Search for the cell housing the specified text and yield its [X, Y] center coordinate. 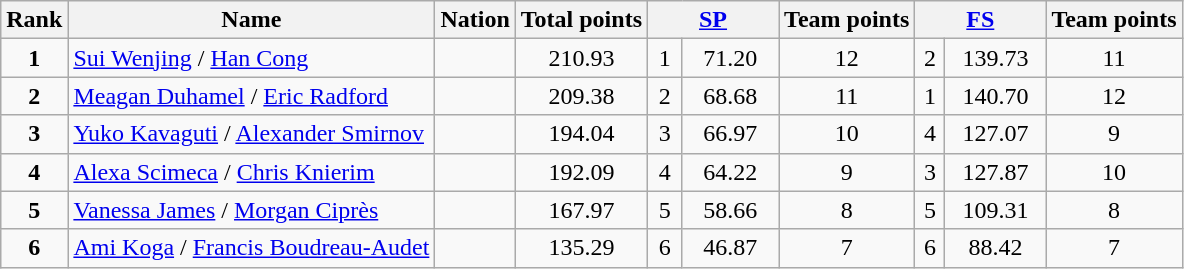
71.20 [730, 58]
FS [980, 20]
46.87 [730, 248]
140.70 [996, 96]
139.73 [996, 58]
Ami Koga / Francis Boudreau-Audet [252, 248]
68.68 [730, 96]
Nation [475, 20]
Alexa Scimeca / Chris Knierim [252, 172]
Sui Wenjing / Han Cong [252, 58]
66.97 [730, 134]
Meagan Duhamel / Eric Radford [252, 96]
88.42 [996, 248]
192.09 [581, 172]
127.87 [996, 172]
Vanessa James / Morgan Ciprès [252, 210]
Rank [34, 20]
167.97 [581, 210]
194.04 [581, 134]
64.22 [730, 172]
Total points [581, 20]
210.93 [581, 58]
58.66 [730, 210]
109.31 [996, 210]
SP [714, 20]
135.29 [581, 248]
Name [252, 20]
Yuko Kavaguti / Alexander Smirnov [252, 134]
127.07 [996, 134]
209.38 [581, 96]
